Return the (X, Y) coordinate for the center point of the cell that contains the specified text.  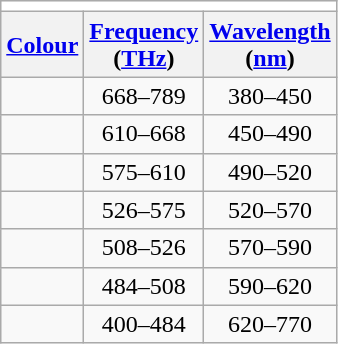
Frequency(THz) (144, 44)
450–490 (270, 134)
520–570 (270, 210)
484–508 (144, 286)
508–526 (144, 248)
668–789 (144, 96)
Wavelength(nm) (270, 44)
610–668 (144, 134)
380–450 (270, 96)
590–620 (270, 286)
490–520 (270, 172)
570–590 (270, 248)
526–575 (144, 210)
400–484 (144, 324)
575–610 (144, 172)
Colour (42, 44)
620–770 (270, 324)
